Locate the cell with the specified text and output its [X, Y] center coordinate. 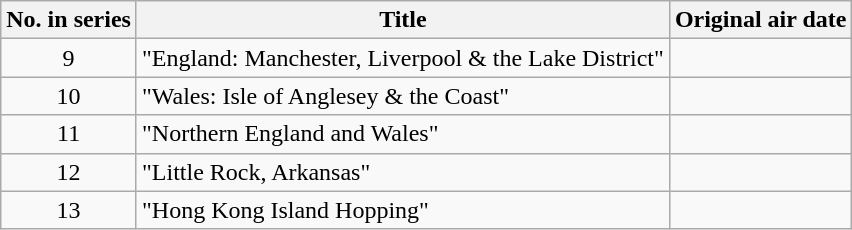
"Hong Kong Island Hopping" [402, 210]
12 [69, 172]
"Little Rock, Arkansas" [402, 172]
No. in series [69, 20]
"Northern England and Wales" [402, 134]
Original air date [760, 20]
11 [69, 134]
13 [69, 210]
10 [69, 96]
Title [402, 20]
"England: Manchester, Liverpool & the Lake District" [402, 58]
"Wales: Isle of Anglesey & the Coast" [402, 96]
9 [69, 58]
